Find where the given text appears and provide that cell's center as [x, y] coordinate. 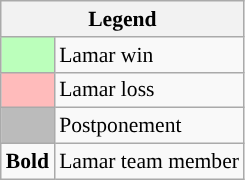
Lamar team member [149, 162]
Legend [122, 19]
Lamar loss [149, 90]
Postponement [149, 126]
Bold [28, 162]
Lamar win [149, 55]
